For the text-containing cell, return its midpoint in (X, Y) coordinate format. 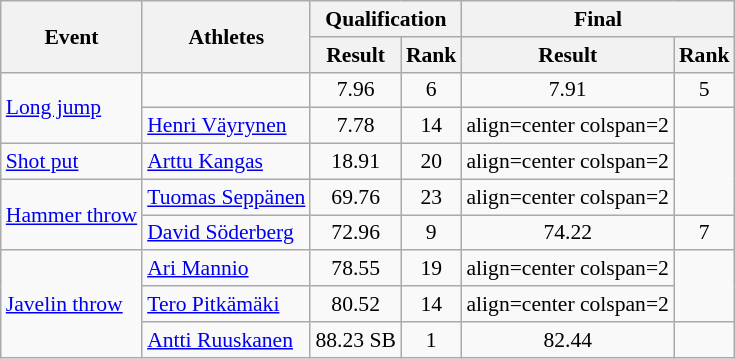
Tuomas Seppänen (226, 197)
Arttu Kangas (226, 162)
David Söderberg (226, 233)
20 (432, 162)
78.55 (356, 269)
7.78 (356, 126)
Qualification (386, 19)
Javelin throw (72, 304)
Henri Väyrynen (226, 126)
Final (598, 19)
Tero Pitkämäki (226, 304)
Shot put (72, 162)
7.91 (567, 90)
72.96 (356, 233)
74.22 (567, 233)
88.23 SB (356, 340)
7 (704, 233)
5 (704, 90)
Event (72, 36)
Long jump (72, 108)
19 (432, 269)
80.52 (356, 304)
6 (432, 90)
Hammer throw (72, 214)
69.76 (356, 197)
7.96 (356, 90)
9 (432, 233)
1 (432, 340)
23 (432, 197)
82.44 (567, 340)
Ari Mannio (226, 269)
Athletes (226, 36)
Antti Ruuskanen (226, 340)
18.91 (356, 162)
